From the cell containing the given text, extract its center point as [X, Y] coordinate. 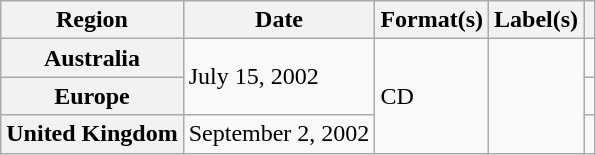
Australia [92, 58]
CD [432, 96]
United Kingdom [92, 134]
Label(s) [536, 20]
July 15, 2002 [279, 77]
Date [279, 20]
Europe [92, 96]
September 2, 2002 [279, 134]
Format(s) [432, 20]
Region [92, 20]
